Identify which cell holds the provided text, then report its (x, y) central coordinate. 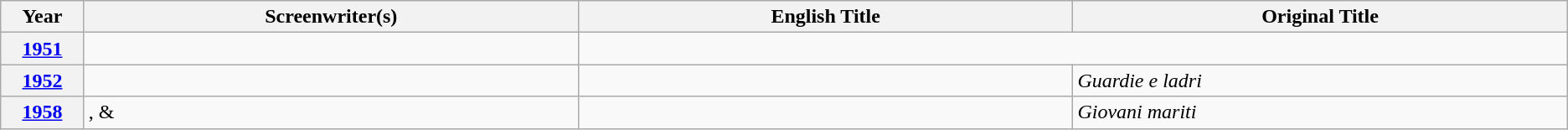
Guardie e ladri (1320, 81)
Screenwriter(s) (331, 17)
Year (42, 17)
1958 (42, 112)
Original Title (1320, 17)
English Title (825, 17)
Giovani mariti (1320, 112)
1952 (42, 81)
1951 (42, 49)
, & (331, 112)
